Pinpoint the cell where the given text exists, returning its (x, y) midpoint coordinate. 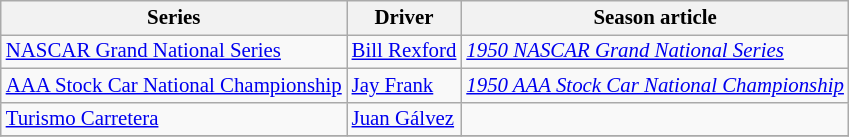
1950 AAA Stock Car National Championship (654, 85)
1950 NASCAR Grand National Series (654, 51)
Series (174, 18)
Jay Frank (404, 85)
NASCAR Grand National Series (174, 51)
Turismo Carretera (174, 119)
Bill Rexford (404, 51)
Juan Gálvez (404, 119)
Driver (404, 18)
AAA Stock Car National Championship (174, 85)
Season article (654, 18)
